Scan for the cell matching the given text and deliver its [x, y] coordinate at center. 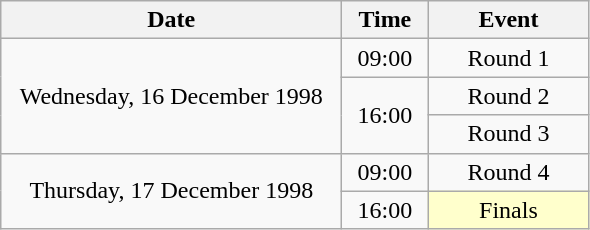
Wednesday, 16 December 1998 [172, 96]
Round 3 [508, 134]
Event [508, 20]
Time [385, 20]
Finals [508, 210]
Date [172, 20]
Round 2 [508, 96]
Round 4 [508, 172]
Round 1 [508, 58]
Thursday, 17 December 1998 [172, 191]
